Search for the cell housing the specified text and yield its [X, Y] center coordinate. 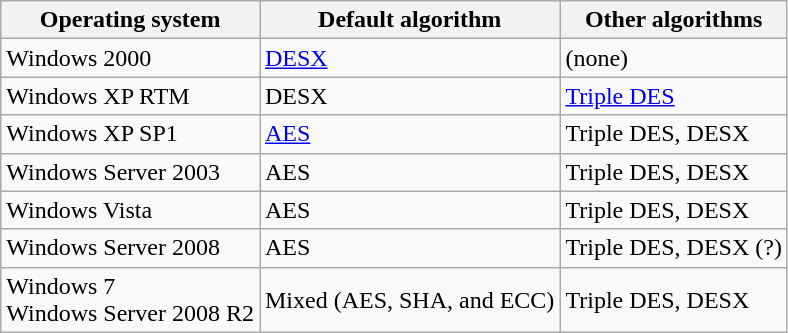
Mixed (AES, SHA, and ECC) [410, 300]
Windows Server 2003 [130, 172]
Windows 7Windows Server 2008 R2 [130, 300]
(none) [674, 58]
Windows Vista [130, 210]
Other algorithms [674, 20]
Windows XP RTM [130, 96]
Default algorithm [410, 20]
Windows 2000 [130, 58]
Windows XP SP1 [130, 134]
Windows Server 2008 [130, 248]
Operating system [130, 20]
Triple DES, DESX (?) [674, 248]
Triple DES [674, 96]
